Return the (x, y) coordinate for the center point of the cell that contains the specified text.  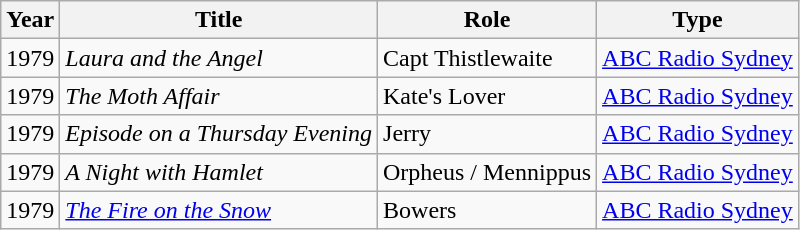
Bowers (488, 210)
The Fire on the Snow (219, 210)
Jerry (488, 134)
Episode on a Thursday Evening (219, 134)
A Night with Hamlet (219, 172)
The Moth Affair (219, 96)
Laura and the Angel (219, 58)
Year (30, 20)
Orpheus / Mennippus (488, 172)
Capt Thistlewaite (488, 58)
Title (219, 20)
Kate's Lover (488, 96)
Role (488, 20)
Type (698, 20)
